Determine the (X, Y) coordinate at the center of the cell enclosing the given text.  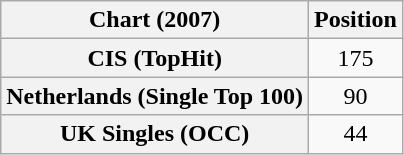
CIS (TopHit) (155, 58)
44 (356, 134)
UK Singles (OCC) (155, 134)
175 (356, 58)
Position (356, 20)
Chart (2007) (155, 20)
Netherlands (Single Top 100) (155, 96)
90 (356, 96)
